For the text-containing cell, return its midpoint in (X, Y) coordinate format. 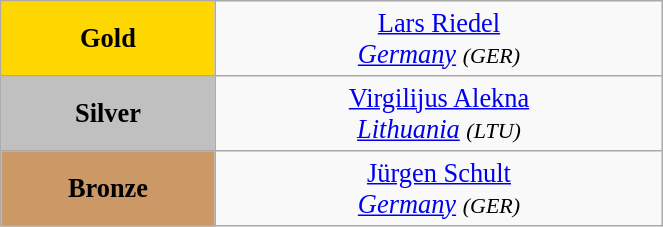
Silver (108, 112)
Bronze (108, 188)
Jürgen SchultGermany (GER) (439, 188)
Gold (108, 38)
Lars RiedelGermany (GER) (439, 38)
Virgilijus AleknaLithuania (LTU) (439, 112)
